For the text-containing cell, return its midpoint in (x, y) coordinate format. 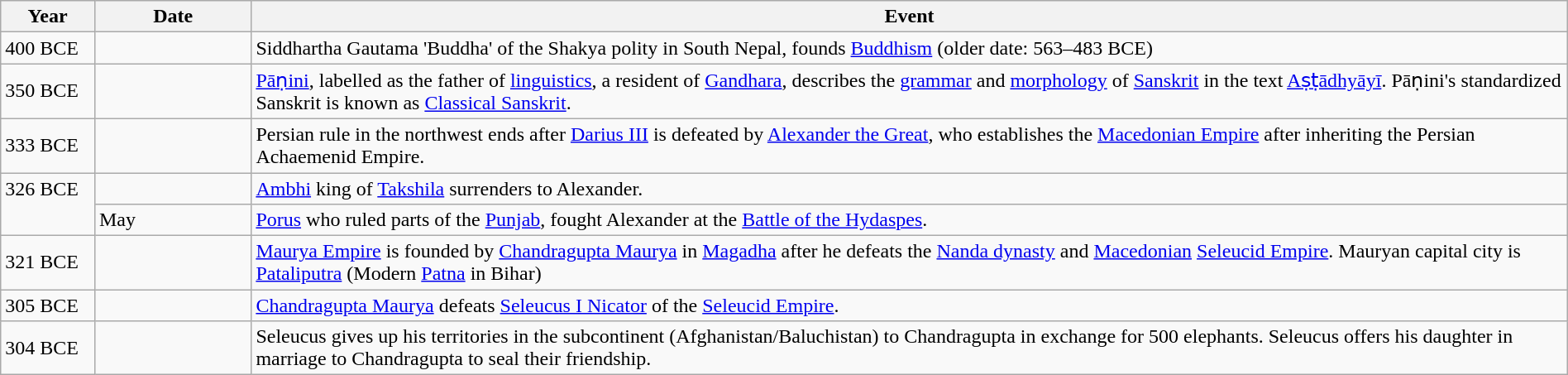
Event (910, 17)
326 BCE (48, 204)
400 BCE (48, 48)
304 BCE (48, 348)
May (172, 220)
Siddhartha Gautama 'Buddha' of the Shakya polity in South Nepal, founds Buddhism (older date: 563–483 BCE) (910, 48)
333 BCE (48, 146)
321 BCE (48, 263)
Date (172, 17)
Chandragupta Maurya defeats Seleucus I Nicator of the Seleucid Empire. (910, 305)
350 BCE (48, 91)
Year (48, 17)
Porus who ruled parts of the Punjab, fought Alexander at the Battle of the Hydaspes. (910, 220)
305 BCE (48, 305)
Ambhi king of Takshila surrenders to Alexander. (910, 188)
